Detect which cell encompasses the target text, then output its [x, y] center coordinate. 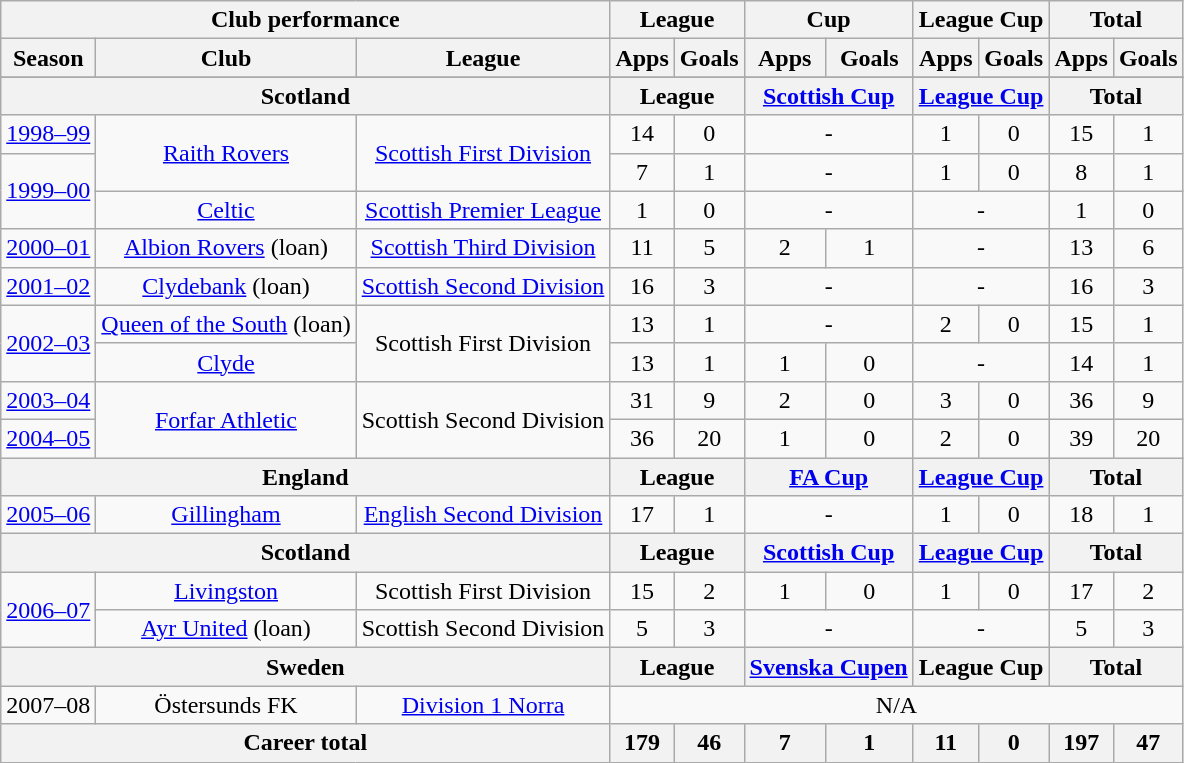
1999–00 [48, 191]
197 [1081, 743]
2004–05 [48, 438]
2006–07 [48, 610]
FA Cup [828, 477]
Division 1 Norra [483, 705]
Scottish Premier League [483, 210]
Sweden [306, 667]
31 [642, 400]
English Second Division [483, 515]
Albion Rovers (loan) [226, 248]
Forfar Athletic [226, 419]
2000–01 [48, 248]
Career total [306, 743]
18 [1081, 515]
N/A [896, 705]
Gillingham [226, 515]
Club performance [306, 20]
Club [226, 58]
Östersunds FK [226, 705]
47 [1148, 743]
2001–02 [48, 286]
1998–99 [48, 134]
179 [642, 743]
2005–06 [48, 515]
Season [48, 58]
Clydebank (loan) [226, 286]
Ayr United (loan) [226, 629]
Raith Rovers [226, 153]
46 [709, 743]
2007–08 [48, 705]
8 [1081, 172]
Cup [828, 20]
39 [1081, 438]
England [306, 477]
Svenska Cupen [828, 667]
Clyde [226, 362]
Livingston [226, 591]
6 [1148, 248]
Queen of the South (loan) [226, 324]
Celtic [226, 210]
2003–04 [48, 400]
2002–03 [48, 343]
Scottish Third Division [483, 248]
